Locate the cell with the specified text and output its [X, Y] center coordinate. 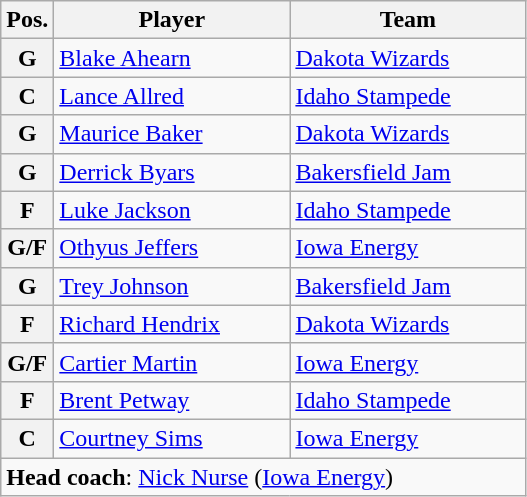
Blake Ahearn [172, 58]
Brent Petway [172, 400]
Trey Johnson [172, 286]
Luke Jackson [172, 210]
Lance Allred [172, 96]
Richard Hendrix [172, 324]
Courtney Sims [172, 438]
Pos. [28, 20]
Maurice Baker [172, 134]
Head coach: Nick Nurse (Iowa Energy) [264, 477]
Cartier Martin [172, 362]
Othyus Jeffers [172, 248]
Team [408, 20]
Player [172, 20]
Derrick Byars [172, 172]
